Return the (x, y) coordinate for the center point of the cell that contains the specified text.  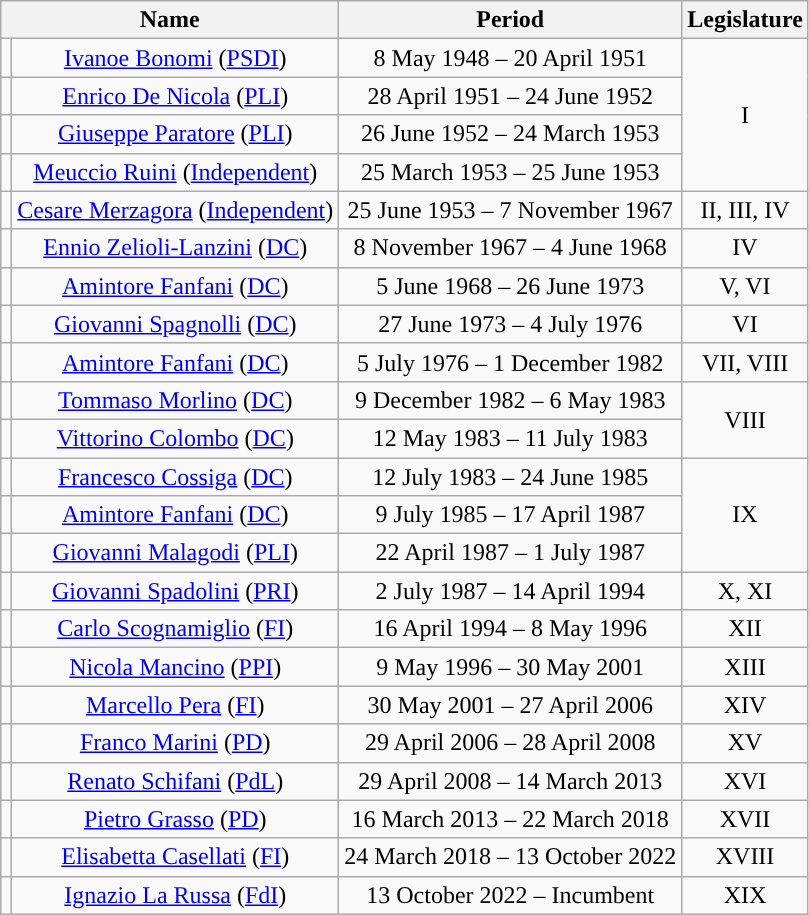
Marcello Pera (FI) (176, 705)
IX (746, 515)
Giovanni Spagnolli (DC) (176, 324)
12 July 1983 – 24 June 1985 (510, 477)
Enrico De Nicola (PLI) (176, 96)
5 June 1968 – 26 June 1973 (510, 286)
XVIII (746, 857)
13 October 2022 – Incumbent (510, 895)
XV (746, 743)
Elisabetta Casellati (FI) (176, 857)
24 March 2018 – 13 October 2022 (510, 857)
5 July 1976 – 1 December 1982 (510, 362)
25 June 1953 – 7 November 1967 (510, 210)
Nicola Mancino (PPI) (176, 667)
VI (746, 324)
Legislature (746, 20)
8 November 1967 – 4 June 1968 (510, 248)
Ivanoe Bonomi (PSDI) (176, 58)
Franco Marini (PD) (176, 743)
Tommaso Morlino (DC) (176, 400)
25 March 1953 – 25 June 1953 (510, 172)
I (746, 115)
Giuseppe Paratore (PLI) (176, 134)
22 April 1987 – 1 July 1987 (510, 553)
XII (746, 629)
16 March 2013 – 22 March 2018 (510, 819)
29 April 2006 – 28 April 2008 (510, 743)
XIV (746, 705)
XIX (746, 895)
Giovanni Malagodi (PLI) (176, 553)
Francesco Cossiga (DC) (176, 477)
Vittorino Colombo (DC) (176, 438)
XVI (746, 781)
XVII (746, 819)
VII, VIII (746, 362)
Cesare Merzagora (Independent) (176, 210)
28 April 1951 – 24 June 1952 (510, 96)
29 April 2008 – 14 March 2013 (510, 781)
Period (510, 20)
V, VI (746, 286)
Pietro Grasso (PD) (176, 819)
Carlo Scognamiglio (FI) (176, 629)
Ignazio La Russa (FdI) (176, 895)
26 June 1952 – 24 March 1953 (510, 134)
30 May 2001 – 27 April 2006 (510, 705)
IV (746, 248)
XIII (746, 667)
Meuccio Ruini (Independent) (176, 172)
9 May 1996 – 30 May 2001 (510, 667)
9 July 1985 – 17 April 1987 (510, 515)
Name (170, 20)
27 June 1973 – 4 July 1976 (510, 324)
Giovanni Spadolini (PRI) (176, 591)
VIII (746, 419)
16 April 1994 – 8 May 1996 (510, 629)
8 May 1948 – 20 April 1951 (510, 58)
Renato Schifani (PdL) (176, 781)
12 May 1983 – 11 July 1983 (510, 438)
II, III, IV (746, 210)
9 December 1982 – 6 May 1983 (510, 400)
2 July 1987 – 14 April 1994 (510, 591)
X, XI (746, 591)
Ennio Zelioli-Lanzini (DC) (176, 248)
